Return (X, Y) of the center of cell containing provided text 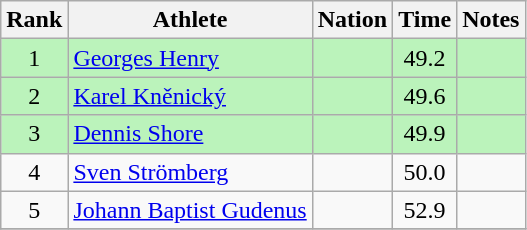
Notes (491, 20)
4 (34, 172)
3 (34, 134)
Athlete (190, 20)
Time (425, 20)
Nation (352, 20)
5 (34, 210)
49.6 (425, 96)
Johann Baptist Gudenus (190, 210)
52.9 (425, 210)
49.9 (425, 134)
Karel Kněnický (190, 96)
2 (34, 96)
Sven Strömberg (190, 172)
50.0 (425, 172)
1 (34, 58)
Dennis Shore (190, 134)
Georges Henry (190, 58)
Rank (34, 20)
49.2 (425, 58)
